Pinpoint the cell where the given text exists, returning its (x, y) midpoint coordinate. 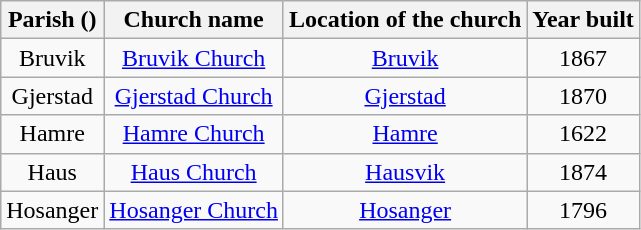
1870 (584, 96)
Year built (584, 20)
Hamre Church (194, 134)
Bruvik Church (194, 58)
Gjerstad Church (194, 96)
Haus Church (194, 172)
1874 (584, 172)
Haus (52, 172)
Parish () (52, 20)
Hosanger Church (194, 210)
Hausvik (404, 172)
Church name (194, 20)
1867 (584, 58)
1796 (584, 210)
Location of the church (404, 20)
1622 (584, 134)
